Extract the [x, y] coordinate from the center of the cell holding the provided text.  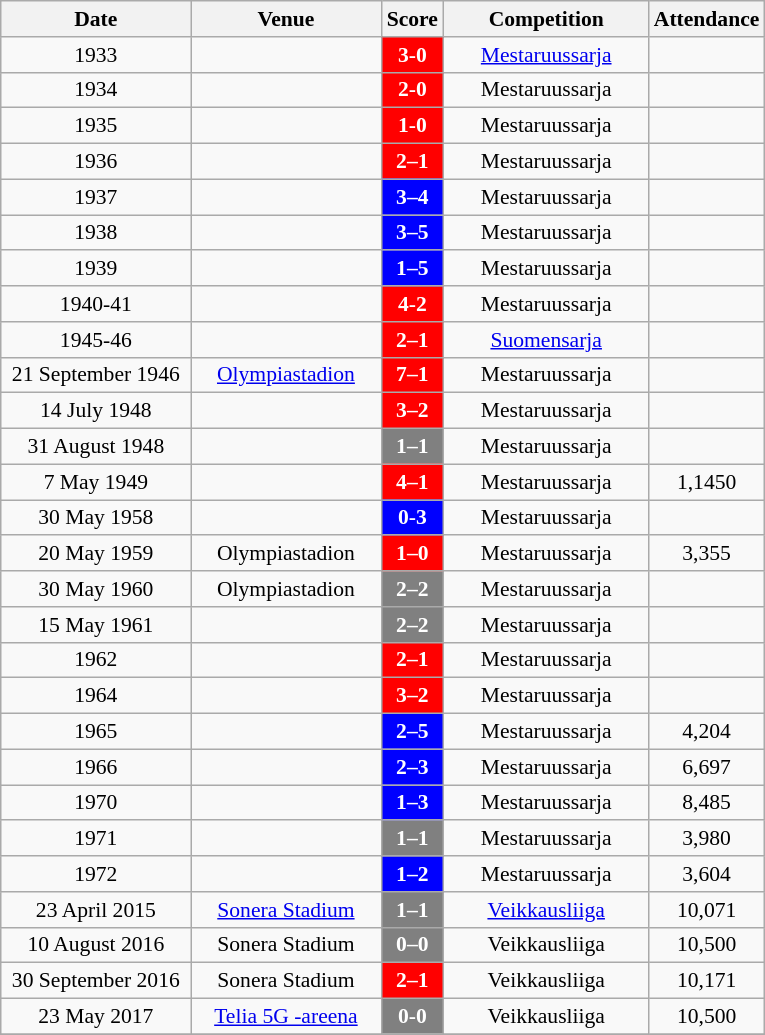
0–0 [412, 945]
2–5 [412, 732]
1934 [96, 90]
Competition [546, 19]
2-0 [412, 90]
1–0 [412, 554]
6,697 [707, 767]
Venue [286, 19]
1940-41 [96, 304]
7–1 [412, 375]
0-0 [412, 1017]
4-2 [412, 304]
1938 [96, 233]
7 May 1949 [96, 482]
30 September 2016 [96, 981]
1933 [96, 55]
Suomensarja [546, 340]
1970 [96, 803]
1937 [96, 197]
20 May 1959 [96, 554]
3,355 [707, 554]
2–3 [412, 767]
3–4 [412, 197]
1971 [96, 839]
3-0 [412, 55]
8,485 [707, 803]
1936 [96, 162]
23 May 2017 [96, 1017]
1945-46 [96, 340]
3,604 [707, 874]
30 May 1960 [96, 589]
4,204 [707, 732]
3,980 [707, 839]
1962 [96, 660]
Date [96, 19]
Score [412, 19]
10,171 [707, 981]
3–5 [412, 233]
30 May 1958 [96, 518]
1972 [96, 874]
1965 [96, 732]
1,1450 [707, 482]
14 July 1948 [96, 411]
21 September 1946 [96, 375]
31 August 1948 [96, 447]
1935 [96, 126]
Attendance [707, 19]
1964 [96, 696]
15 May 1961 [96, 625]
1–2 [412, 874]
1966 [96, 767]
4–1 [412, 482]
10 August 2016 [96, 945]
1–5 [412, 269]
1939 [96, 269]
1–3 [412, 803]
10,071 [707, 910]
0-3 [412, 518]
1-0 [412, 126]
Telia 5G -areena [286, 1017]
23 April 2015 [96, 910]
